Pinpoint the cell where the given text exists, returning its (X, Y) midpoint coordinate. 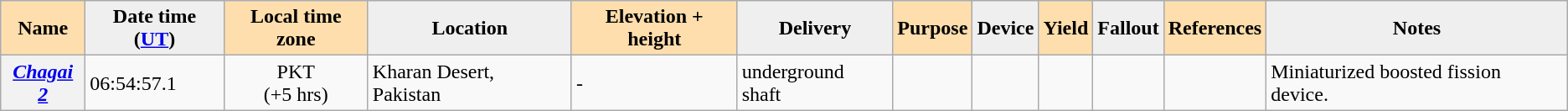
Kharan Desert, Pakistan (469, 82)
underground shaft (815, 82)
References (1215, 29)
Date time (UT) (154, 29)
Device (1005, 29)
Name (44, 29)
Local time zone (296, 29)
Fallout (1128, 29)
Elevation + height (654, 29)
06:54:57.1 (154, 82)
Chagai 2 (44, 82)
PKT(+5 hrs) (296, 82)
Location (469, 29)
Delivery (815, 29)
Purpose (933, 29)
Miniaturized boosted fission device. (1417, 82)
Yield (1065, 29)
- (654, 82)
Notes (1417, 29)
